Capture the cell that displays the provided text and extract its [x, y] central coordinate. 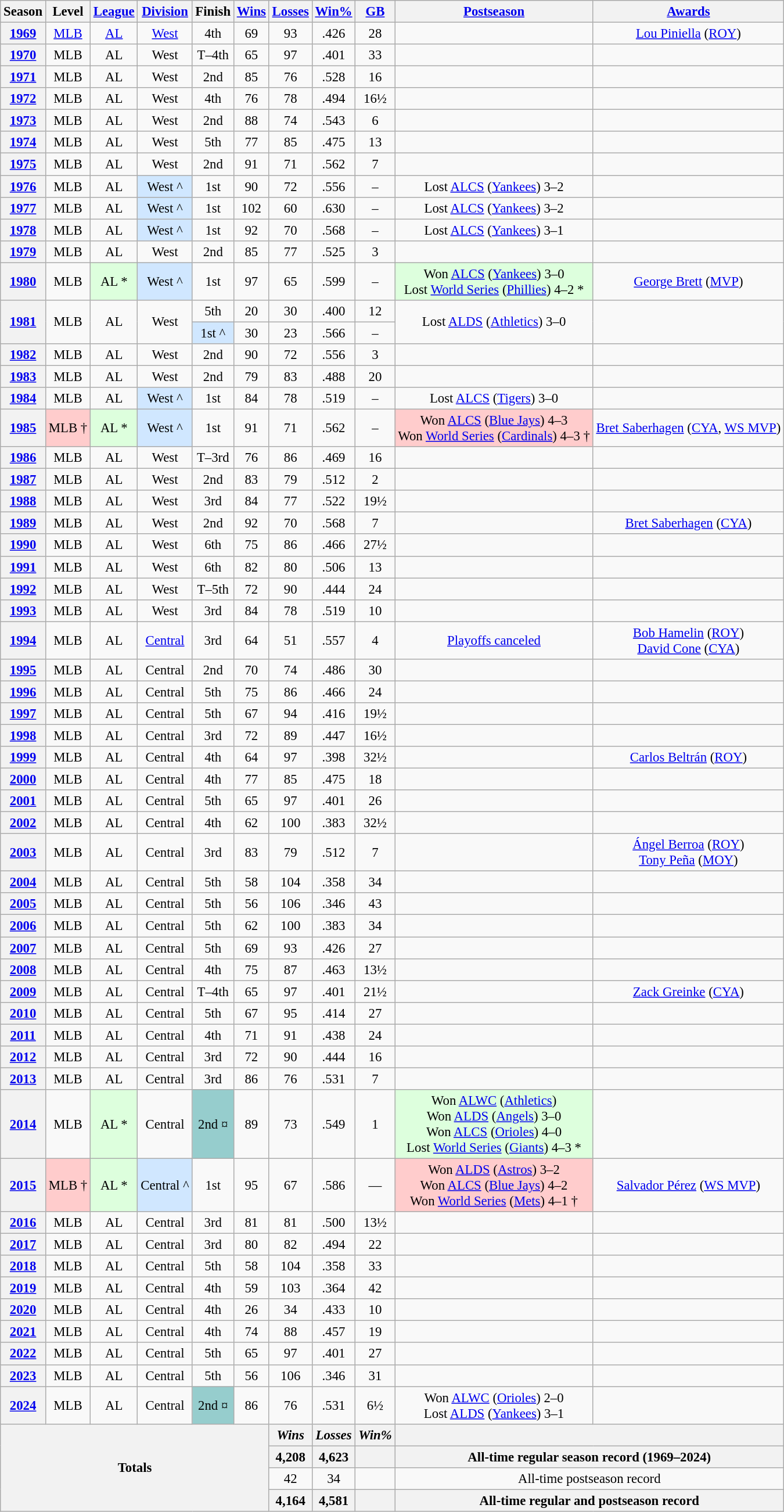
Ángel Berroa (ROY)Tony Peña (MOY) [688, 853]
1980 [23, 281]
.525 [333, 252]
1993 [23, 610]
103 [290, 1288]
1995 [23, 670]
2010 [23, 1013]
2007 [23, 948]
T–3rd [213, 458]
.447 [333, 735]
Won ALWC (Athletics)Won ALDS (Angels) 3–0Won ALCS (Orioles) 4–0Lost World Series (Giants) 4–3 * [494, 1125]
4 [375, 640]
Division [165, 12]
51 [290, 640]
1st ^ [213, 333]
73 [290, 1125]
1978 [23, 230]
1987 [23, 480]
Finish [213, 12]
2016 [23, 1223]
1997 [23, 714]
1994 [23, 640]
— [375, 1185]
.500 [333, 1223]
.543 [333, 121]
6 [375, 121]
1969 [23, 34]
2019 [23, 1288]
2003 [23, 853]
1972 [23, 99]
28 [375, 34]
2012 [23, 1057]
2 [375, 480]
Salvador Pérez (WS MVP) [688, 1185]
2013 [23, 1079]
.457 [333, 1332]
Carlos Beltrán (ROY) [688, 757]
.400 [333, 311]
2018 [23, 1266]
League [114, 12]
Awards [688, 12]
1991 [23, 567]
.557 [333, 640]
87 [290, 969]
60 [290, 208]
2002 [23, 823]
.398 [333, 757]
2005 [23, 904]
1999 [23, 757]
4,164 [290, 1500]
1986 [23, 458]
2009 [23, 992]
2000 [23, 780]
1982 [23, 355]
21½ [375, 992]
102 [251, 208]
Totals [135, 1467]
.463 [333, 969]
18 [375, 780]
23 [290, 333]
Central ^ [165, 1185]
1985 [23, 429]
Zack Greinke (CYA) [688, 992]
.469 [333, 458]
Bob Hamelin (ROY)David Cone (CYA) [688, 640]
.438 [333, 1035]
.566 [333, 333]
GB [375, 12]
Lost ALDS (Athletics) 3–0 [494, 322]
.416 [333, 714]
All-time regular season record (1969–2024) [589, 1457]
1976 [23, 186]
.630 [333, 208]
All-time postseason record [589, 1479]
2004 [23, 882]
31 [375, 1375]
2001 [23, 801]
Season [23, 12]
1970 [23, 55]
19 [375, 1332]
1977 [23, 208]
.599 [333, 281]
2014 [23, 1125]
Postseason [494, 12]
22 [375, 1245]
4,623 [333, 1457]
2017 [23, 1245]
1973 [23, 121]
1 [375, 1125]
2023 [23, 1375]
Playoffs canceled [494, 640]
Won ALDS (Astros) 3–2Won ALCS (Blue Jays) 4–2Won World Series (Mets) 4–1 † [494, 1185]
2015 [23, 1185]
.486 [333, 670]
Bret Saberhagen (CYA, WS MVP) [688, 429]
2008 [23, 969]
2022 [23, 1354]
12 [375, 311]
2011 [23, 1035]
Level [67, 12]
.549 [333, 1125]
.364 [333, 1288]
.433 [333, 1310]
2020 [23, 1310]
T–5th [213, 589]
.506 [333, 567]
Lou Piniella (ROY) [688, 34]
4,208 [290, 1457]
.414 [333, 1013]
43 [375, 904]
1981 [23, 322]
59 [251, 1288]
1984 [23, 398]
4,581 [333, 1500]
1998 [23, 735]
.586 [333, 1185]
1990 [23, 545]
27½ [375, 545]
94 [290, 714]
Lost ALCS (Yankees) 3–1 [494, 230]
.528 [333, 77]
.522 [333, 501]
1988 [23, 501]
1983 [23, 376]
1974 [23, 142]
1971 [23, 77]
1979 [23, 252]
6½ [375, 1406]
Bret Saberhagen (CYA) [688, 523]
2024 [23, 1406]
Won ALCS (Yankees) 3–0Lost World Series (Phillies) 4–2 * [494, 281]
1989 [23, 523]
All-time regular and postseason record [589, 1500]
2006 [23, 926]
2021 [23, 1332]
1992 [23, 589]
Won ALWC (Orioles) 2–0Lost ALDS (Yankees) 3–1 [494, 1406]
.488 [333, 376]
Won ALCS (Blue Jays) 4–3Won World Series (Cardinals) 4–3 † [494, 429]
1996 [23, 692]
George Brett (MVP) [688, 281]
1975 [23, 164]
Lost ALCS (Tigers) 3–0 [494, 398]
